Extract the (x, y) coordinate from the center of the cell holding the provided text.  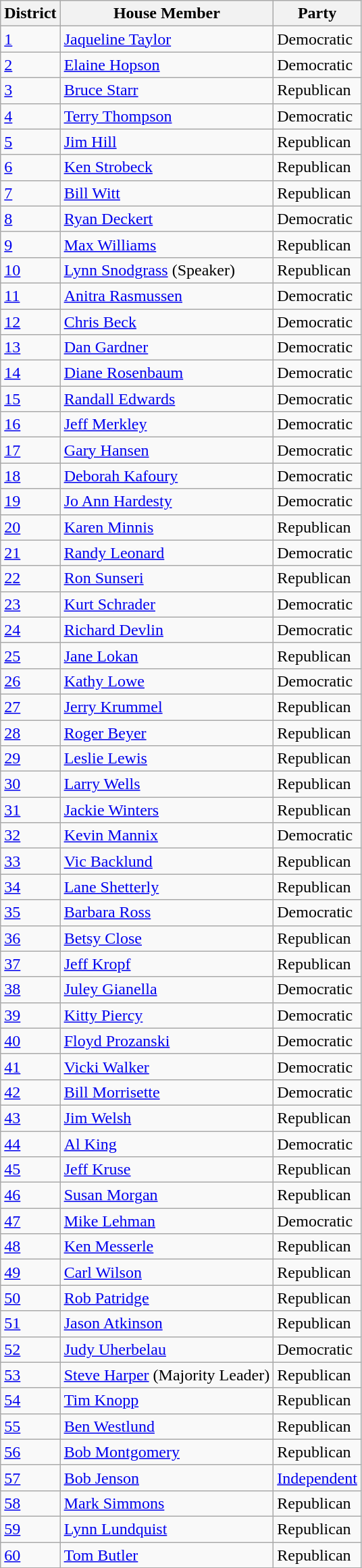
26 (30, 681)
20 (30, 527)
Tom Butler (167, 1555)
Independent (317, 1478)
Steve Harper (Majority Leader) (167, 1375)
45 (30, 1170)
39 (30, 1015)
10 (30, 270)
2 (30, 65)
36 (30, 938)
53 (30, 1375)
Diane Rosenbaum (167, 373)
55 (30, 1426)
15 (30, 399)
District (30, 13)
Tim Knopp (167, 1401)
57 (30, 1478)
Jerry Krummel (167, 707)
24 (30, 630)
33 (30, 861)
Lane Shetterly (167, 887)
Jeff Kropf (167, 964)
56 (30, 1452)
Rob Patridge (167, 1298)
Jaqueline Taylor (167, 39)
Bill Witt (167, 193)
27 (30, 707)
Larry Wells (167, 784)
Bill Morrisette (167, 1092)
Randy Leonard (167, 553)
11 (30, 296)
22 (30, 578)
32 (30, 836)
Ken Messerle (167, 1247)
60 (30, 1555)
Randall Edwards (167, 399)
48 (30, 1247)
21 (30, 553)
Ken Strobeck (167, 167)
Carl Wilson (167, 1272)
31 (30, 810)
Jason Atkinson (167, 1324)
Kevin Mannix (167, 836)
Party (317, 13)
46 (30, 1195)
17 (30, 450)
Bob Montgomery (167, 1452)
42 (30, 1092)
Vic Backlund (167, 861)
Roger Beyer (167, 732)
Max Williams (167, 244)
34 (30, 887)
Ryan Deckert (167, 219)
28 (30, 732)
Jeff Kruse (167, 1170)
Susan Morgan (167, 1195)
16 (30, 425)
Judy Uherbelau (167, 1349)
5 (30, 142)
23 (30, 604)
Ben Westlund (167, 1426)
18 (30, 476)
13 (30, 348)
Floyd Prozanski (167, 1041)
Lynn Snodgrass (Speaker) (167, 270)
Barbara Ross (167, 913)
49 (30, 1272)
54 (30, 1401)
51 (30, 1324)
Al King (167, 1144)
Jane Lokan (167, 655)
Gary Hansen (167, 450)
Jim Welsh (167, 1118)
44 (30, 1144)
58 (30, 1503)
Richard Devlin (167, 630)
Jeff Merkley (167, 425)
12 (30, 322)
Dan Gardner (167, 348)
25 (30, 655)
Jim Hill (167, 142)
Bruce Starr (167, 90)
Bob Jenson (167, 1478)
7 (30, 193)
47 (30, 1221)
Juley Gianella (167, 990)
Kurt Schrader (167, 604)
6 (30, 167)
Terry Thompson (167, 116)
Ron Sunseri (167, 578)
9 (30, 244)
Lynn Lundquist (167, 1529)
38 (30, 990)
1 (30, 39)
Vicki Walker (167, 1066)
4 (30, 116)
50 (30, 1298)
3 (30, 90)
14 (30, 373)
35 (30, 913)
Chris Beck (167, 322)
Leslie Lewis (167, 759)
House Member (167, 13)
Karen Minnis (167, 527)
30 (30, 784)
29 (30, 759)
59 (30, 1529)
41 (30, 1066)
43 (30, 1118)
Kitty Piercy (167, 1015)
37 (30, 964)
Anitra Rasmussen (167, 296)
Kathy Lowe (167, 681)
Jo Ann Hardesty (167, 502)
Deborah Kafoury (167, 476)
19 (30, 502)
Mark Simmons (167, 1503)
Jackie Winters (167, 810)
52 (30, 1349)
40 (30, 1041)
Mike Lehman (167, 1221)
8 (30, 219)
Betsy Close (167, 938)
Elaine Hopson (167, 65)
